Locate the cell with the specified text and output its (X, Y) center coordinate. 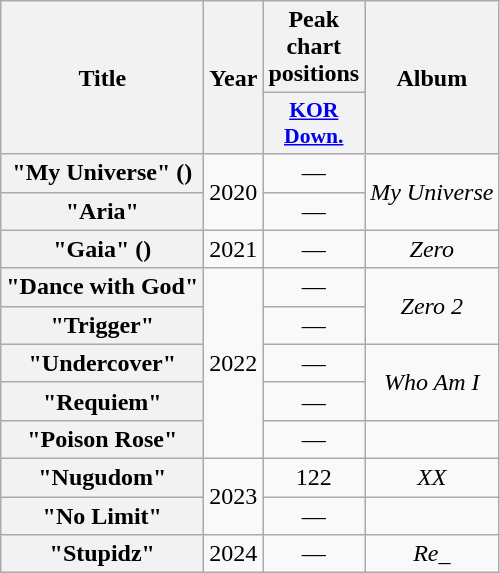
"Trigger" (102, 325)
2023 (234, 496)
"Nugudom" (102, 477)
Re_ (432, 554)
Who Am I (432, 382)
Year (234, 78)
Title (102, 78)
KORDown. (314, 124)
My Universe (432, 192)
"Requiem" (102, 401)
XX (432, 477)
2021 (234, 249)
"Poison Rose" (102, 439)
"Aria" (102, 211)
2024 (234, 554)
"No Limit" (102, 515)
"My Universe" () (102, 173)
Zero (432, 249)
"Stupidz" (102, 554)
122 (314, 477)
Zero 2 (432, 306)
Peak chart positions (314, 47)
2022 (234, 363)
Album (432, 78)
"Undercover" (102, 363)
"Gaia" () (102, 249)
"Dance with God" (102, 287)
2020 (234, 192)
